From the cell containing the given text, extract its center point as [X, Y] coordinate. 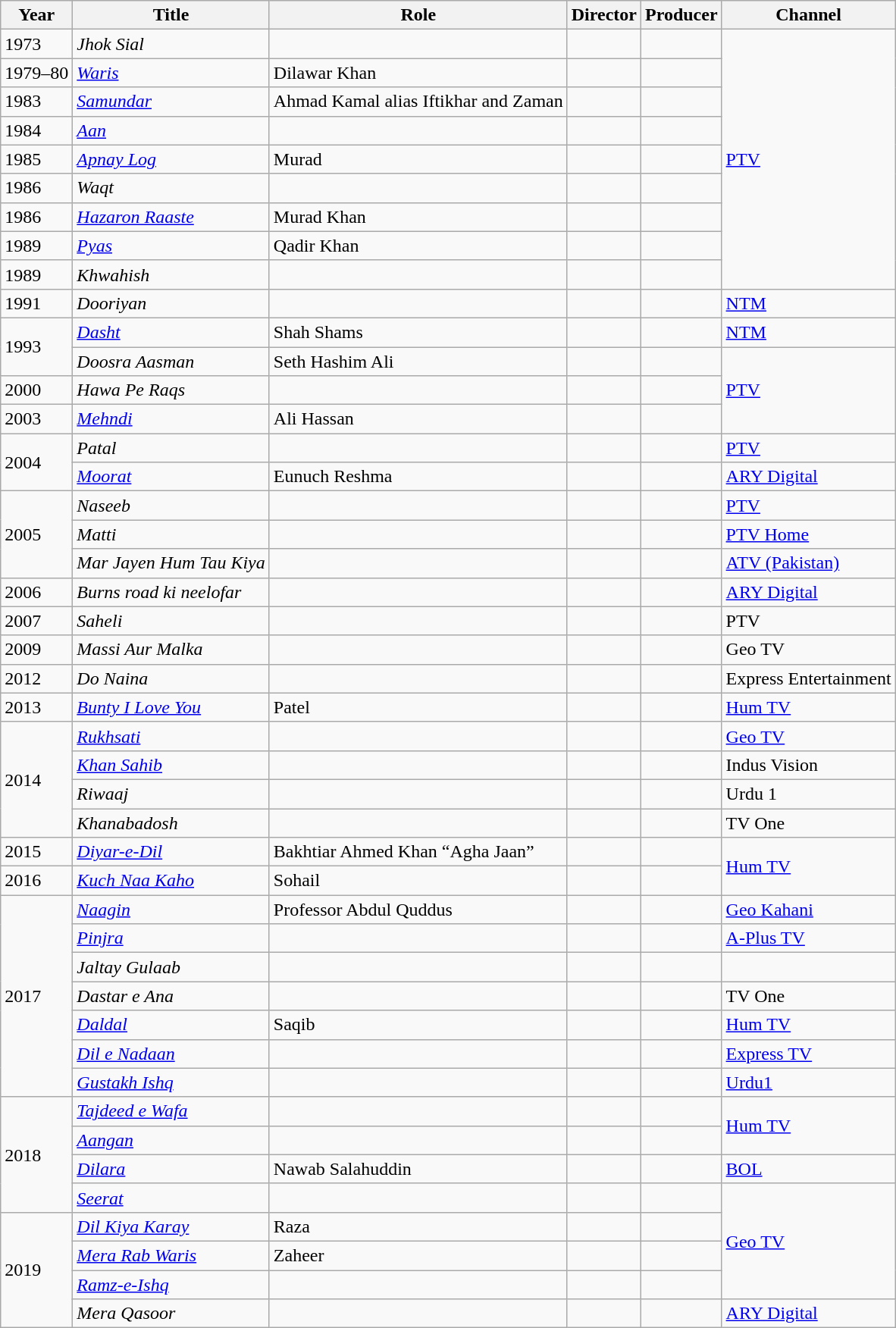
Rukhsati [171, 736]
Kuch Naa Kaho [171, 881]
2014 [36, 779]
1985 [36, 159]
Zaheer [418, 1255]
Doosra Aasman [171, 362]
Mera Qasoor [171, 1314]
2019 [36, 1270]
Waqt [171, 188]
Matti [171, 534]
Mehndi [171, 419]
Burns road ki neelofar [171, 592]
Eunuch Reshma [418, 477]
1983 [36, 102]
2012 [36, 678]
1973 [36, 44]
Gustakh Ishq [171, 1082]
Moorat [171, 477]
Riwaaj [171, 794]
Raza [418, 1226]
Naagin [171, 910]
Mera Rab Waris [171, 1255]
Sohail [418, 881]
2003 [36, 419]
Bakhtiar Ahmed Khan “Agha Jaan” [418, 852]
Role [418, 15]
Aan [171, 130]
Apnay Log [171, 159]
Waris [171, 73]
Shah Shams [418, 332]
Tajdeed e Wafa [171, 1111]
Dastar e Ana [171, 996]
Hawa Pe Raqs [171, 390]
2015 [36, 852]
1991 [36, 303]
Indus Vision [808, 765]
Jhok Sial [171, 44]
Hazaron Raaste [171, 217]
Seerat [171, 1198]
2005 [36, 534]
2016 [36, 881]
Khanabadosh [171, 822]
Qadir Khan [418, 246]
PTV Home [808, 534]
ATV (Pakistan) [808, 563]
Dilawar Khan [418, 73]
Patal [171, 448]
Dil Kiya Karay [171, 1226]
Dasht [171, 332]
Nawab Salahuddin [418, 1169]
2018 [36, 1154]
Professor Abdul Quddus [418, 910]
2007 [36, 621]
Naseeb [171, 506]
Mar Jayen Hum Tau Kiya [171, 563]
1993 [36, 346]
Jaltay Gulaab [171, 967]
Ahmad Kamal alias Iftikhar and Zaman [418, 102]
BOL [808, 1169]
Murad Khan [418, 217]
Do Naina [171, 678]
Year [36, 15]
2017 [36, 996]
Express Entertainment [808, 678]
Pyas [171, 246]
2000 [36, 390]
1979–80 [36, 73]
Massi Aur Malka [171, 650]
Seth Hashim Ali [418, 362]
1984 [36, 130]
Dilara [171, 1169]
Geo Kahani [808, 910]
Khwahish [171, 274]
Ali Hassan [418, 419]
Saheli [171, 621]
Producer [681, 15]
Patel [418, 707]
Ramz-e-Ishq [171, 1285]
Title [171, 15]
Pinjra [171, 938]
Urdu1 [808, 1082]
Daldal [171, 1025]
A-Plus TV [808, 938]
2013 [36, 707]
Saqib [418, 1025]
2004 [36, 462]
Aangan [171, 1140]
Khan Sahib [171, 765]
2009 [36, 650]
2006 [36, 592]
Urdu 1 [808, 794]
Bunty I Love You [171, 707]
Samundar [171, 102]
Director [603, 15]
Dil e Nadaan [171, 1054]
Channel [808, 15]
Diyar-e-Dil [171, 852]
Murad [418, 159]
Express TV [808, 1054]
Dooriyan [171, 303]
